Locate the cell with the specified text and output its (X, Y) center coordinate. 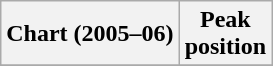
Peakposition (225, 34)
Chart (2005–06) (90, 34)
